Extract the (X, Y) coordinate from the center of the cell holding the provided text.  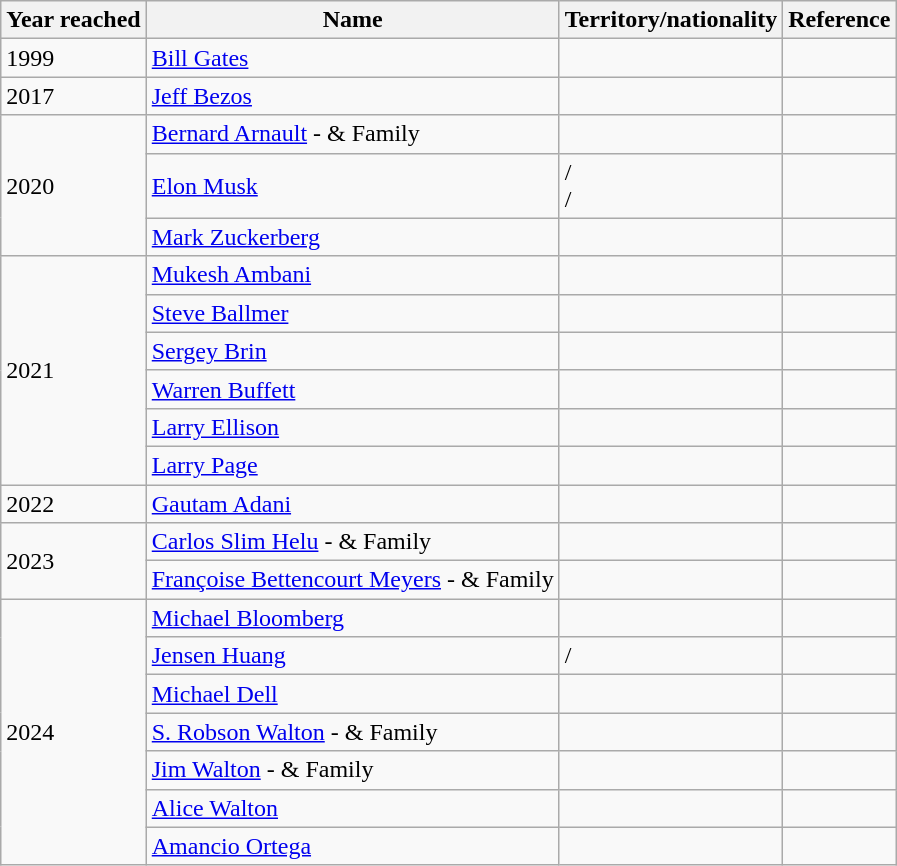
Larry Page (352, 465)
Jim Walton - & Family (352, 770)
2022 (74, 503)
Michael Dell (352, 694)
Sergey Brin (352, 351)
2017 (74, 96)
Steve Ballmer (352, 313)
Reference (840, 20)
1999 (74, 58)
Warren Buffett (352, 389)
Territory/nationality (671, 20)
2024 (74, 732)
2020 (74, 186)
S. Robson Walton - & Family (352, 732)
Mark Zuckerberg (352, 237)
2021 (74, 370)
Mukesh Ambani (352, 275)
Gautam Adani (352, 503)
Françoise Bettencourt Meyers - & Family (352, 580)
Jeff Bezos (352, 96)
Michael Bloomberg (352, 618)
Carlos Slim Helu - & Family (352, 542)
Name (352, 20)
Year reached (74, 20)
Amancio Ortega (352, 846)
Bill Gates (352, 58)
/ (671, 656)
Jensen Huang (352, 656)
Bernard Arnault - & Family (352, 134)
// (671, 186)
Elon Musk (352, 186)
2023 (74, 561)
Alice Walton (352, 808)
Larry Ellison (352, 427)
